Output the [X, Y] coordinate of the center of the cell containing the given text.  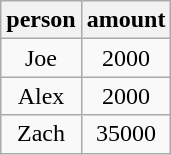
person [41, 20]
Joe [41, 58]
Alex [41, 96]
Zach [41, 134]
35000 [126, 134]
amount [126, 20]
